Scan for the cell matching the given text and deliver its (X, Y) coordinate at center. 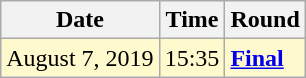
15:35 (192, 58)
Date (80, 20)
August 7, 2019 (80, 58)
Final (265, 58)
Round (265, 20)
Time (192, 20)
